Detect which cell encompasses the target text, then output its [X, Y] center coordinate. 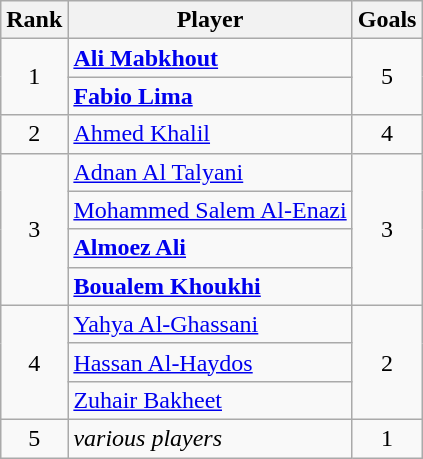
Adnan Al Talyani [210, 172]
Ali Mabkhout [210, 58]
Fabio Lima [210, 96]
Zuhair Bakheet [210, 400]
various players [210, 438]
Player [210, 20]
Ahmed Khalil [210, 134]
Almoez Ali [210, 248]
Goals [387, 20]
Boualem Khoukhi [210, 286]
Rank [34, 20]
Yahya Al-Ghassani [210, 324]
Mohammed Salem Al-Enazi [210, 210]
Hassan Al-Haydos [210, 362]
